Output the (x, y) coordinate of the center of the cell containing the given text.  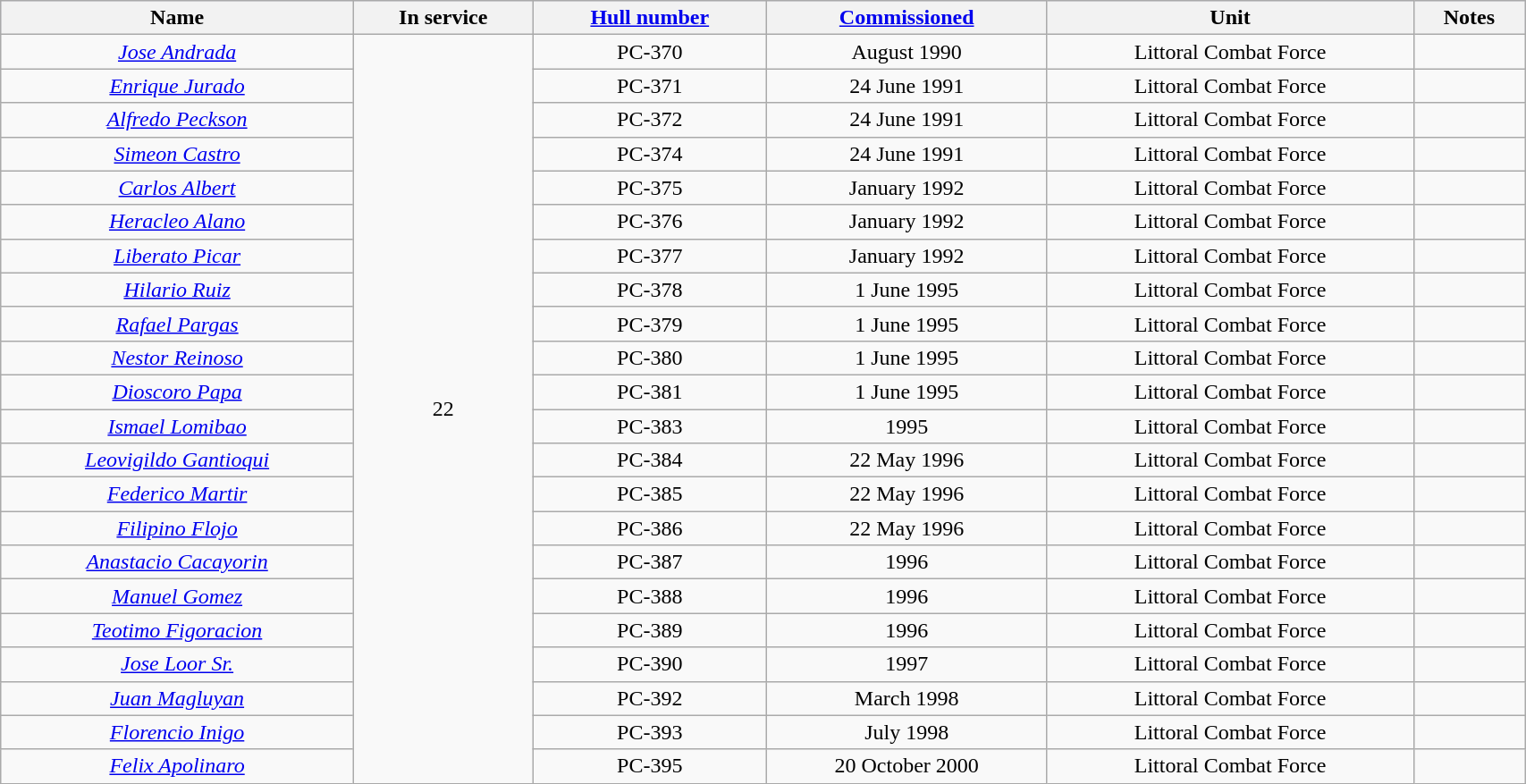
August 1990 (906, 52)
Name (177, 18)
PC-389 (649, 630)
Hull number (649, 18)
PC-375 (649, 188)
22 (443, 409)
Hilario Ruiz (177, 290)
Jose Loor Sr. (177, 664)
Rafael Pargas (177, 324)
Dioscoro Papa (177, 392)
PC-372 (649, 120)
Simeon Castro (177, 154)
PC-384 (649, 460)
Ismael Lomibao (177, 426)
1995 (906, 426)
Enrique Jurado (177, 86)
Filipino Flojo (177, 528)
Alfredo Peckson (177, 120)
Leovigildo Gantioqui (177, 460)
PC-376 (649, 222)
20 October 2000 (906, 766)
Nestor Reinoso (177, 358)
PC-383 (649, 426)
PC-377 (649, 256)
PC-370 (649, 52)
PC-381 (649, 392)
Jose Andrada (177, 52)
Juan Magluyan (177, 698)
PC-390 (649, 664)
Unit (1230, 18)
1997 (906, 664)
March 1998 (906, 698)
PC-393 (649, 732)
Federico Martir (177, 494)
PC-388 (649, 596)
Anastacio Cacayorin (177, 562)
Felix Apolinaro (177, 766)
PC-371 (649, 86)
Commissioned (906, 18)
Heracleo Alano (177, 222)
Liberato Picar (177, 256)
July 1998 (906, 732)
Teotimo Figoracion (177, 630)
Carlos Albert (177, 188)
PC-385 (649, 494)
PC-392 (649, 698)
Florencio Inigo (177, 732)
PC-387 (649, 562)
PC-374 (649, 154)
PC-378 (649, 290)
Manuel Gomez (177, 596)
Notes (1469, 18)
PC-379 (649, 324)
In service (443, 18)
PC-395 (649, 766)
PC-380 (649, 358)
PC-386 (649, 528)
